For the text-containing cell, return its midpoint in (X, Y) coordinate format. 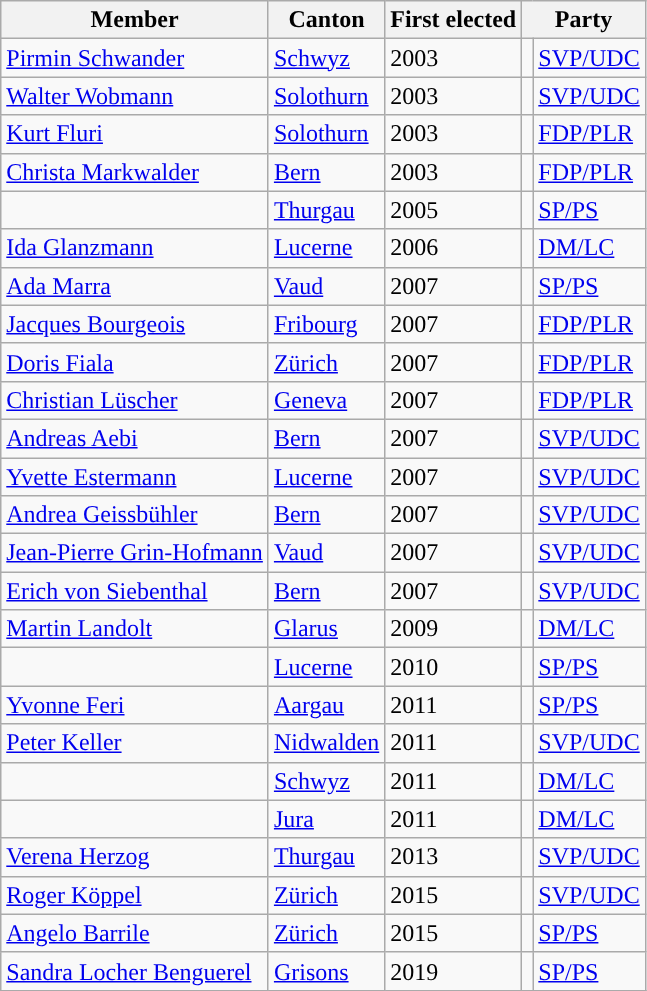
Kurt Fluri (135, 134)
Pirmin Schwander (135, 58)
Jacques Bourgeois (135, 324)
Yvonne Feri (135, 705)
Christian Lüscher (135, 400)
Angelo Barrile (135, 933)
First elected (454, 20)
Roger Köppel (135, 895)
2019 (454, 971)
Member (135, 20)
Martin Landolt (135, 629)
Erich von Siebenthal (135, 591)
Party (584, 20)
2009 (454, 629)
Ada Marra (135, 286)
Geneva (326, 400)
Jura (326, 819)
Jean-Pierre Grin-Hofmann (135, 553)
2010 (454, 667)
Canton (326, 20)
2005 (454, 210)
Yvette Estermann (135, 477)
2013 (454, 857)
Aargau (326, 705)
Christa Markwalder (135, 172)
Walter Wobmann (135, 96)
Grisons (326, 971)
Peter Keller (135, 743)
Andrea Geissbühler (135, 515)
Nidwalden (326, 743)
Verena Herzog (135, 857)
Andreas Aebi (135, 438)
Glarus (326, 629)
Ida Glanzmann (135, 248)
Doris Fiala (135, 362)
2006 (454, 248)
Sandra Locher Benguerel (135, 971)
Fribourg (326, 324)
